Determine the (x, y) coordinate at the center of the cell enclosing the given text.  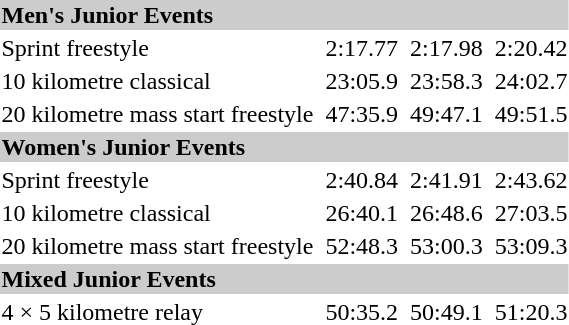
2:17.98 (447, 48)
24:02.7 (531, 81)
Mixed Junior Events (284, 279)
2:40.84 (362, 180)
52:48.3 (362, 246)
2:43.62 (531, 180)
23:05.9 (362, 81)
53:00.3 (447, 246)
2:41.91 (447, 180)
23:58.3 (447, 81)
47:35.9 (362, 114)
26:48.6 (447, 213)
2:20.42 (531, 48)
2:17.77 (362, 48)
Men's Junior Events (284, 15)
26:40.1 (362, 213)
27:03.5 (531, 213)
Women's Junior Events (284, 147)
53:09.3 (531, 246)
49:47.1 (447, 114)
49:51.5 (531, 114)
